Return [x, y] of the center of cell containing provided text 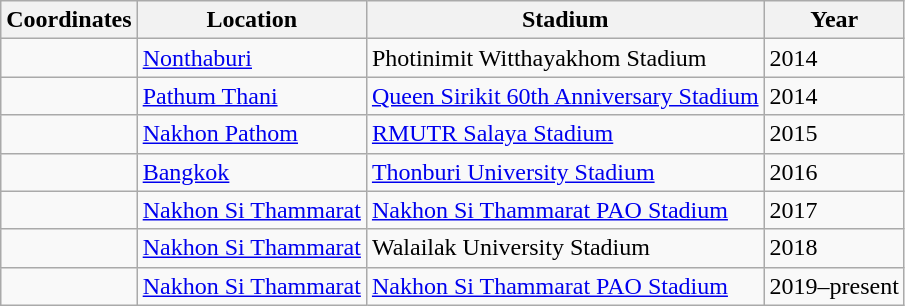
Nonthaburi [252, 58]
Location [252, 20]
Bangkok [252, 172]
Photinimit Witthayakhom Stadium [565, 58]
Stadium [565, 20]
2019–present [834, 286]
2017 [834, 210]
2016 [834, 172]
Pathum Thani [252, 96]
Queen Sirikit 60th Anniversary Stadium [565, 96]
Thonburi University Stadium [565, 172]
Coordinates [69, 20]
Walailak University Stadium [565, 248]
Year [834, 20]
2015 [834, 134]
RMUTR Salaya Stadium [565, 134]
Nakhon Pathom [252, 134]
2018 [834, 248]
